Provide the [X, Y] coordinate of the cell's center where the given text is located.  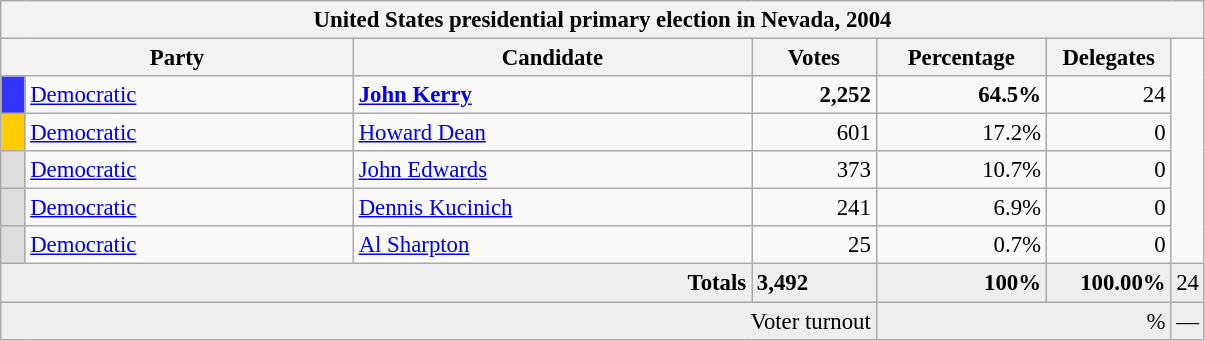
6.9% [961, 208]
Dennis Kucinich [552, 208]
% [1024, 321]
Voter turnout [438, 321]
3,492 [814, 283]
John Kerry [552, 95]
John Edwards [552, 170]
0.7% [961, 245]
— [1188, 321]
Al Sharpton [552, 245]
Party [178, 58]
17.2% [961, 133]
601 [814, 133]
241 [814, 208]
373 [814, 170]
25 [814, 245]
Percentage [961, 58]
Candidate [552, 58]
2,252 [814, 95]
100% [961, 283]
United States presidential primary election in Nevada, 2004 [603, 20]
Delegates [1108, 58]
Votes [814, 58]
Totals [376, 283]
Howard Dean [552, 133]
10.7% [961, 170]
100.00% [1108, 283]
64.5% [961, 95]
